Detect which cell encompasses the target text, then output its [X, Y] center coordinate. 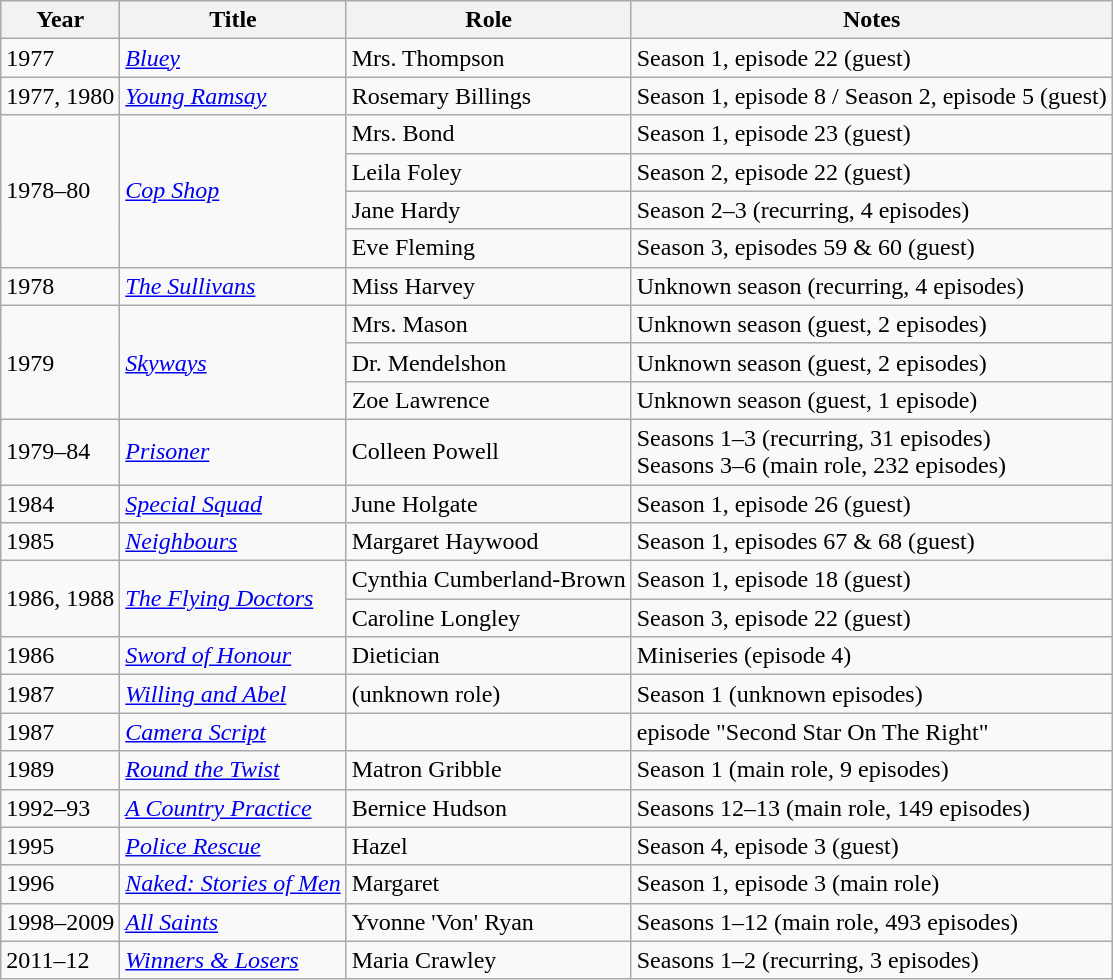
1996 [60, 884]
Willing and Abel [233, 694]
Season 1, episode 22 (guest) [872, 58]
Season 1, episode 23 (guest) [872, 134]
1992–93 [60, 808]
Yvonne 'Von' Ryan [488, 922]
Hazel [488, 846]
Neighbours [233, 542]
Year [60, 20]
1977, 1980 [60, 96]
Cop Shop [233, 191]
Dr. Mendelshon [488, 362]
Miniseries (episode 4) [872, 656]
(unknown role) [488, 694]
Eve Fleming [488, 248]
Mrs. Bond [488, 134]
Seasons 1–12 (main role, 493 episodes) [872, 922]
Winners & Losers [233, 960]
Bluey [233, 58]
Title [233, 20]
Margaret [488, 884]
Season 1, episode 3 (main role) [872, 884]
Sword of Honour [233, 656]
Unknown season (recurring, 4 episodes) [872, 286]
1984 [60, 503]
1989 [60, 770]
Special Squad [233, 503]
Zoe Lawrence [488, 400]
Mrs. Thompson [488, 58]
Naked: Stories of Men [233, 884]
Cynthia Cumberland-Brown [488, 580]
Seasons 12–13 (main role, 149 episodes) [872, 808]
Round the Twist [233, 770]
1986 [60, 656]
Jane Hardy [488, 210]
Skyways [233, 362]
Colleen Powell [488, 452]
Season 2, episode 22 (guest) [872, 172]
1978 [60, 286]
Role [488, 20]
Miss Harvey [488, 286]
Season 4, episode 3 (guest) [872, 846]
Season 1 (main role, 9 episodes) [872, 770]
Police Rescue [233, 846]
2011–12 [60, 960]
Bernice Hudson [488, 808]
Leila Foley [488, 172]
Mrs. Mason [488, 324]
Season 3, episode 22 (guest) [872, 618]
Season 2–3 (recurring, 4 episodes) [872, 210]
June Holgate [488, 503]
Maria Crawley [488, 960]
Dietician [488, 656]
A Country Practice [233, 808]
1978–80 [60, 191]
Seasons 1–2 (recurring, 3 episodes) [872, 960]
All Saints [233, 922]
episode "Second Star On The Right" [872, 732]
Seasons 1–3 (recurring, 31 episodes)Seasons 3–6 (main role, 232 episodes) [872, 452]
Season 1, episode 8 / Season 2, episode 5 (guest) [872, 96]
Unknown season (guest, 1 episode) [872, 400]
Caroline Longley [488, 618]
The Sullivans [233, 286]
The Flying Doctors [233, 599]
Season 1, episode 18 (guest) [872, 580]
Margaret Haywood [488, 542]
1985 [60, 542]
1979–84 [60, 452]
1979 [60, 362]
Season 1, episode 26 (guest) [872, 503]
Camera Script [233, 732]
1986, 1988 [60, 599]
Season 1 (unknown episodes) [872, 694]
Prisoner [233, 452]
Season 1, episodes 67 & 68 (guest) [872, 542]
Notes [872, 20]
Rosemary Billings [488, 96]
1995 [60, 846]
Young Ramsay [233, 96]
1998–2009 [60, 922]
Season 3, episodes 59 & 60 (guest) [872, 248]
1977 [60, 58]
Matron Gribble [488, 770]
